Return [X, Y] of the center of cell containing provided text 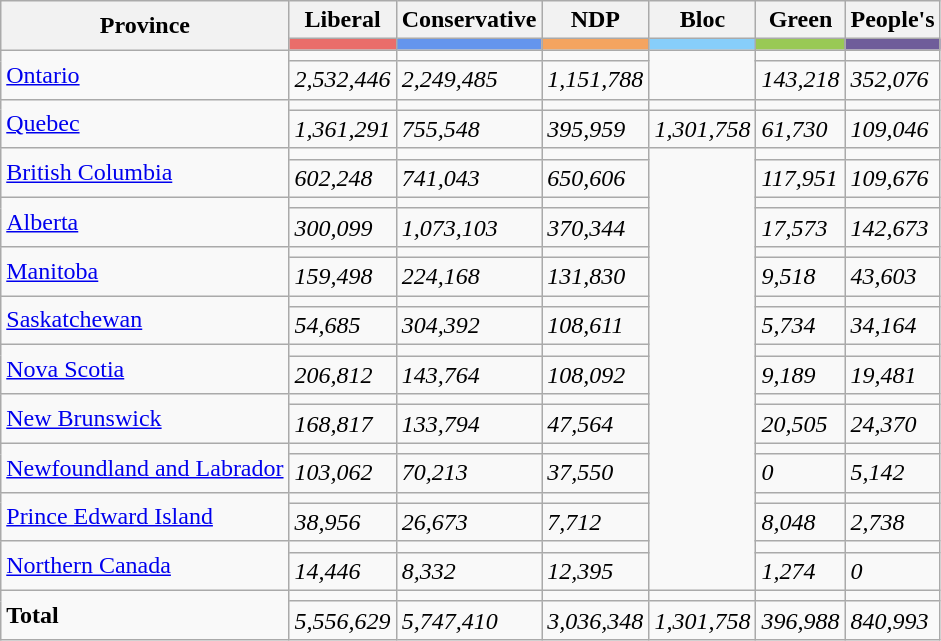
224,168 [469, 276]
5,747,410 [469, 620]
109,676 [892, 178]
Newfoundland and Labrador [145, 468]
1,073,103 [469, 227]
131,830 [596, 276]
304,392 [469, 326]
5,142 [892, 473]
Green [800, 20]
5,734 [800, 326]
12,395 [596, 571]
34,164 [892, 326]
26,673 [469, 522]
9,189 [800, 375]
143,764 [469, 375]
24,370 [892, 424]
168,817 [342, 424]
Conservative [469, 20]
Total [145, 614]
300,099 [342, 227]
108,611 [596, 326]
755,548 [469, 129]
Manitoba [145, 270]
2,738 [892, 522]
37,550 [596, 473]
NDP [596, 20]
206,812 [342, 375]
Quebec [145, 124]
Saskatchewan [145, 320]
Province [145, 26]
New Brunswick [145, 418]
133,794 [469, 424]
Northern Canada [145, 566]
8,048 [800, 522]
159,498 [342, 276]
14,446 [342, 571]
17,573 [800, 227]
2,532,446 [342, 80]
650,606 [596, 178]
352,076 [892, 80]
38,956 [342, 522]
741,043 [469, 178]
47,564 [596, 424]
3,036,348 [596, 620]
108,092 [596, 375]
Nova Scotia [145, 370]
395,959 [596, 129]
396,988 [800, 620]
43,603 [892, 276]
1,151,788 [596, 80]
9,518 [800, 276]
1,361,291 [342, 129]
20,505 [800, 424]
Prince Edward Island [145, 516]
8,332 [469, 571]
70,213 [469, 473]
370,344 [596, 227]
People's [892, 20]
1,274 [800, 571]
54,685 [342, 326]
Bloc [702, 20]
Ontario [145, 74]
143,218 [800, 80]
602,248 [342, 178]
61,730 [800, 129]
2,249,485 [469, 80]
840,993 [892, 620]
5,556,629 [342, 620]
109,046 [892, 129]
British Columbia [145, 172]
Liberal [342, 20]
7,712 [596, 522]
19,481 [892, 375]
142,673 [892, 227]
117,951 [800, 178]
Alberta [145, 222]
103,062 [342, 473]
